Scan for the cell matching the given text and deliver its [X, Y] coordinate at center. 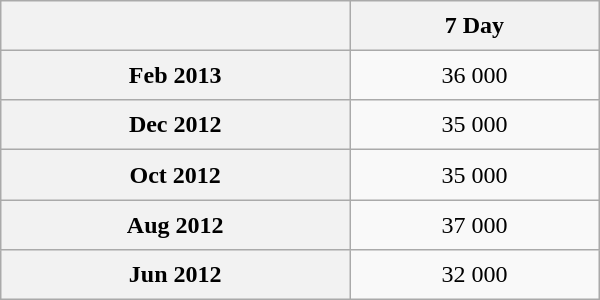
7 Day [475, 26]
Dec 2012 [176, 125]
37 000 [475, 225]
32 000 [475, 274]
Feb 2013 [176, 75]
Aug 2012 [176, 225]
36 000 [475, 75]
Jun 2012 [176, 274]
Oct 2012 [176, 175]
